Locate the cell with the specified text and output its [X, Y] center coordinate. 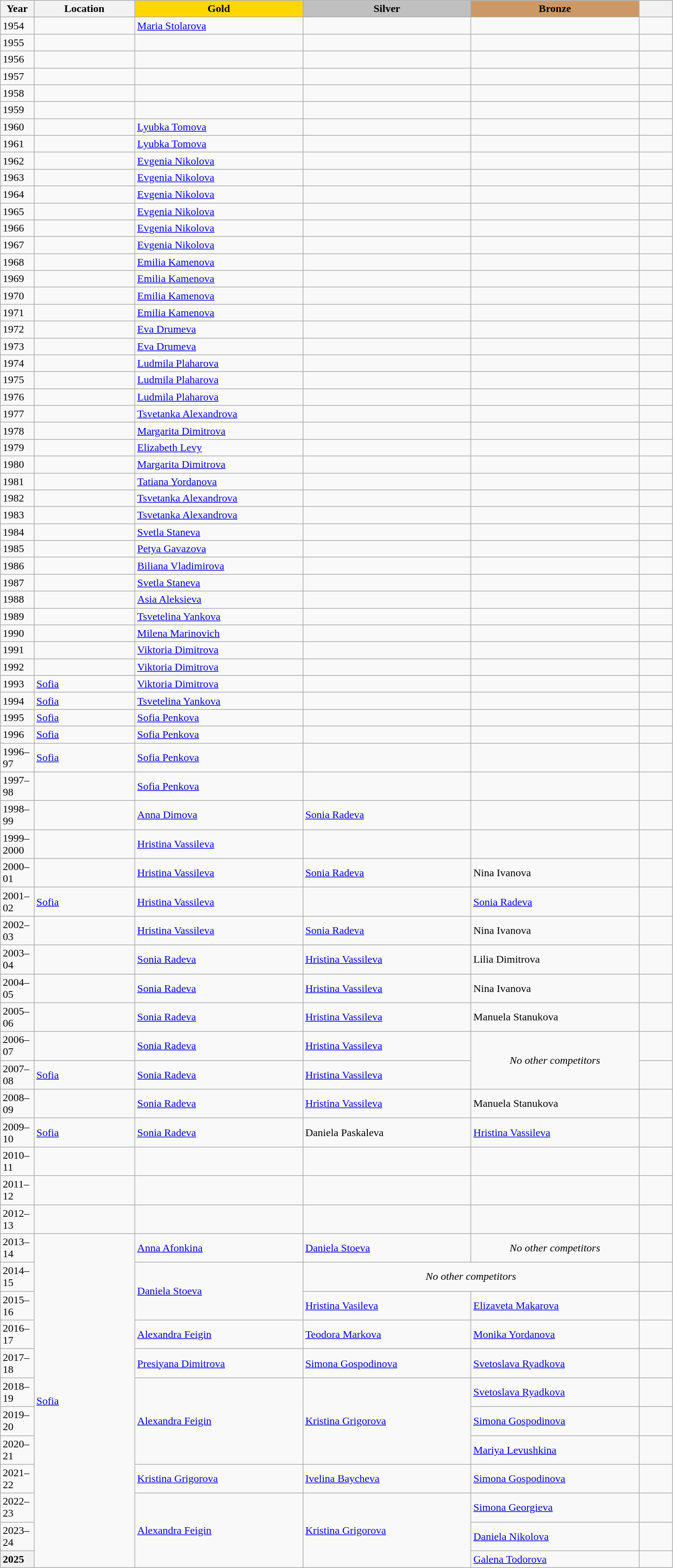
1993 [17, 684]
1986 [17, 566]
1961 [17, 144]
Year [17, 9]
2011–12 [17, 1190]
1971 [17, 313]
1955 [17, 43]
2017–18 [17, 1363]
1979 [17, 447]
2005–06 [17, 1017]
Biliana Vladimirova [219, 566]
Monika Yordanova [555, 1335]
1958 [17, 93]
1994 [17, 701]
2001–02 [17, 902]
1957 [17, 76]
1967 [17, 245]
1988 [17, 600]
Milena Marinovich [219, 633]
Elizaveta Makarova [555, 1305]
1965 [17, 212]
1992 [17, 667]
2018–19 [17, 1392]
2019–20 [17, 1421]
Lilia Dimitrova [555, 960]
1970 [17, 296]
2000–01 [17, 873]
Petya Gavazova [219, 549]
1972 [17, 329]
1995 [17, 717]
1977 [17, 414]
2002–03 [17, 930]
2009–10 [17, 1133]
1975 [17, 380]
Daniela Paskaleva [387, 1133]
2025 [17, 1559]
1990 [17, 633]
1991 [17, 650]
1998–99 [17, 815]
Silver [387, 9]
Daniela Nikolova [555, 1536]
2013–14 [17, 1248]
1985 [17, 549]
1996–97 [17, 757]
1964 [17, 194]
1968 [17, 262]
2003–04 [17, 960]
1960 [17, 127]
2006–07 [17, 1046]
2012–13 [17, 1219]
Tatiana Yordanova [219, 481]
1978 [17, 431]
1989 [17, 616]
Hristina Vasileva [387, 1305]
Galena Todorova [555, 1559]
1982 [17, 498]
1959 [17, 110]
2021–22 [17, 1478]
1984 [17, 532]
2015–16 [17, 1305]
1956 [17, 59]
1963 [17, 177]
1969 [17, 279]
1980 [17, 464]
2022–23 [17, 1508]
2007–08 [17, 1075]
2016–17 [17, 1335]
Teodora Markova [387, 1335]
Simona Georgieva [555, 1508]
Elizabeth Levy [219, 447]
2010–11 [17, 1161]
Asia Aleksieva [219, 600]
Presiyana Dimitrova [219, 1363]
1996 [17, 734]
Anna Afonkina [219, 1248]
2020–21 [17, 1450]
1987 [17, 583]
Mariya Levushkina [555, 1450]
2004–05 [17, 988]
2008–09 [17, 1103]
2023–24 [17, 1536]
2014–15 [17, 1277]
1997–98 [17, 787]
Maria Stolarova [219, 26]
1981 [17, 481]
1983 [17, 515]
Bronze [555, 9]
Anna Dimova [219, 815]
1954 [17, 26]
1973 [17, 346]
Gold [219, 9]
1999–2000 [17, 844]
1966 [17, 228]
1974 [17, 363]
Ivelina Baycheva [387, 1478]
1962 [17, 161]
Location [84, 9]
1976 [17, 397]
